From the cell containing the given text, extract its center point as [x, y] coordinate. 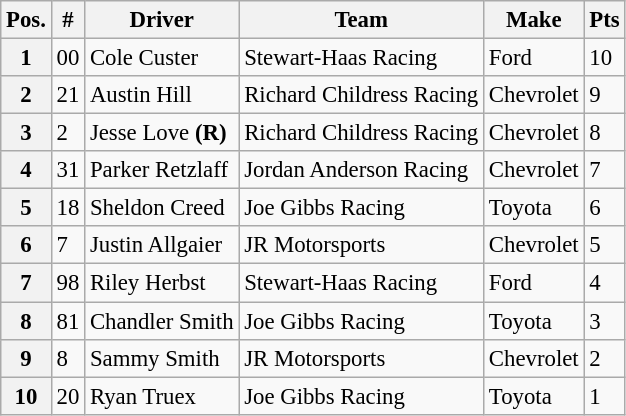
# [68, 20]
Ryan Truex [162, 396]
Chandler Smith [162, 321]
Pos. [26, 20]
Jesse Love (R) [162, 133]
Make [534, 20]
18 [68, 208]
Justin Allgaier [162, 245]
21 [68, 95]
Cole Custer [162, 58]
Jordan Anderson Racing [362, 170]
Parker Retzlaff [162, 170]
81 [68, 321]
Sammy Smith [162, 358]
98 [68, 283]
Pts [604, 20]
31 [68, 170]
Team [362, 20]
Austin Hill [162, 95]
20 [68, 396]
Driver [162, 20]
00 [68, 58]
Riley Herbst [162, 283]
Sheldon Creed [162, 208]
